For the text-containing cell, return its midpoint in (X, Y) coordinate format. 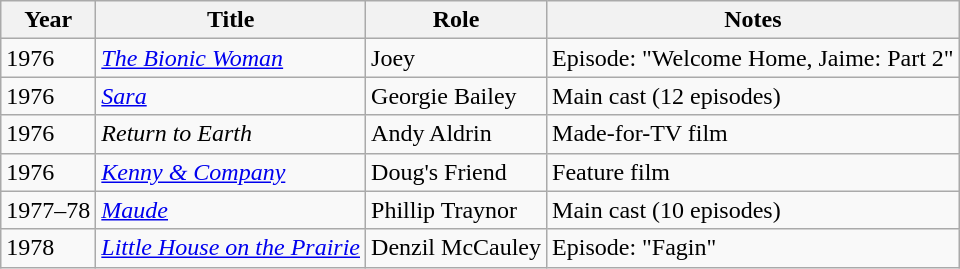
Main cast (10 episodes) (754, 210)
Episode: "Welcome Home, Jaime: Part 2" (754, 58)
1977–78 (48, 210)
Phillip Traynor (456, 210)
Return to Earth (231, 134)
Joey (456, 58)
Role (456, 20)
Georgie Bailey (456, 96)
Notes (754, 20)
Made-for-TV film (754, 134)
1978 (48, 248)
Little House on the Prairie (231, 248)
Andy Aldrin (456, 134)
Main cast (12 episodes) (754, 96)
The Bionic Woman (231, 58)
Episode: "Fagin" (754, 248)
Doug's Friend (456, 172)
Sara (231, 96)
Feature film (754, 172)
Denzil McCauley (456, 248)
Year (48, 20)
Maude (231, 210)
Title (231, 20)
Kenny & Company (231, 172)
